Output the (x, y) coordinate of the center of the cell containing the given text.  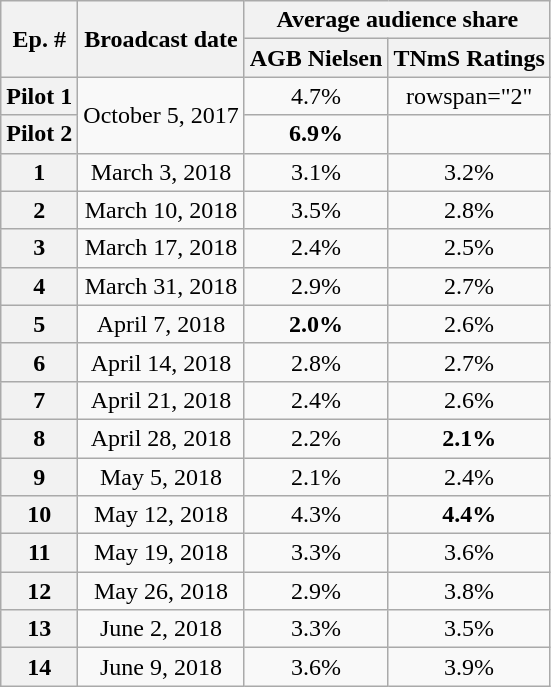
2 (40, 210)
9 (40, 477)
2.5% (469, 248)
13 (40, 629)
May 5, 2018 (161, 477)
3.2% (469, 172)
May 26, 2018 (161, 591)
May 19, 2018 (161, 553)
Average audience share (397, 20)
Pilot 2 (40, 134)
11 (40, 553)
10 (40, 515)
3.9% (469, 667)
April 14, 2018 (161, 362)
AGB Nielsen (316, 58)
June 2, 2018 (161, 629)
3 (40, 248)
6.9% (316, 134)
4 (40, 286)
7 (40, 400)
TNmS Ratings (469, 58)
5 (40, 324)
Pilot 1 (40, 96)
March 10, 2018 (161, 210)
12 (40, 591)
Ep. # (40, 39)
March 3, 2018 (161, 172)
3.8% (469, 591)
2.0% (316, 324)
2.2% (316, 438)
April 21, 2018 (161, 400)
6 (40, 362)
4.4% (469, 515)
8 (40, 438)
rowspan="2" (469, 96)
April 7, 2018 (161, 324)
3.1% (316, 172)
March 31, 2018 (161, 286)
1 (40, 172)
4.3% (316, 515)
Broadcast date (161, 39)
March 17, 2018 (161, 248)
May 12, 2018 (161, 515)
April 28, 2018 (161, 438)
4.7% (316, 96)
June 9, 2018 (161, 667)
14 (40, 667)
October 5, 2017 (161, 115)
